From the cell containing the given text, extract its center point as [x, y] coordinate. 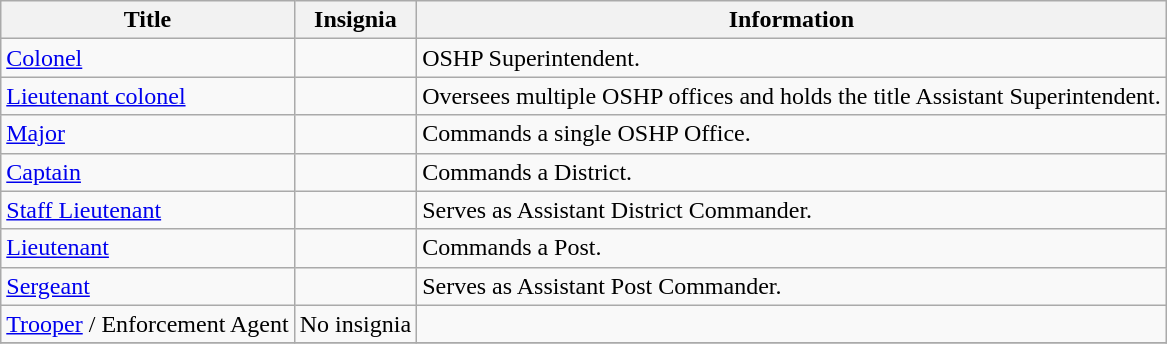
Major [148, 134]
OSHP Superintendent. [792, 58]
Staff Lieutenant [148, 210]
Commands a single OSHP Office. [792, 134]
Lieutenant colonel [148, 96]
Trooper / Enforcement Agent [148, 324]
Serves as Assistant Post Commander. [792, 286]
Lieutenant [148, 248]
Oversees multiple OSHP offices and holds the title Assistant Superintendent. [792, 96]
Commands a District. [792, 172]
Information [792, 20]
Commands a Post. [792, 248]
Insignia [355, 20]
Title [148, 20]
Captain [148, 172]
Colonel [148, 58]
No insignia [355, 324]
Sergeant [148, 286]
Serves as Assistant District Commander. [792, 210]
